Detect which cell encompasses the target text, then output its (X, Y) center coordinate. 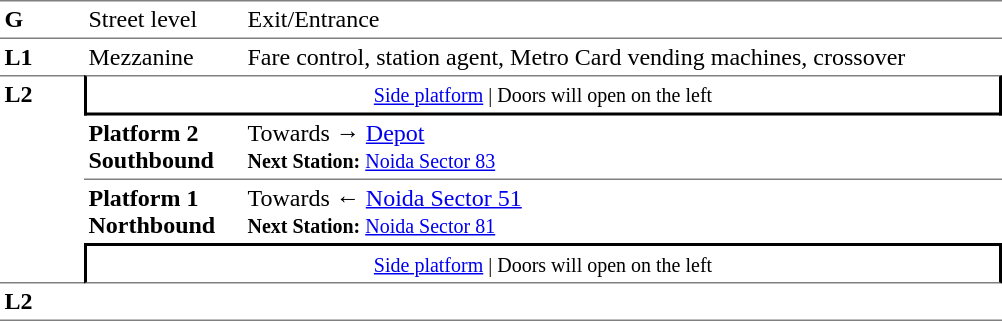
L2 (42, 179)
Platform 1Northbound (164, 212)
Towards ← Noida Sector 51Next Station: Noida Sector 81 (622, 212)
Exit/Entrance (622, 20)
Street level (164, 20)
Platform 2Southbound (164, 148)
Towards → DepotNext Station: Noida Sector 83 (622, 148)
G (42, 20)
Fare control, station agent, Metro Card vending machines, crossover (622, 57)
Mezzanine (164, 57)
L1 (42, 57)
